Scan for the cell matching the given text and deliver its [X, Y] coordinate at center. 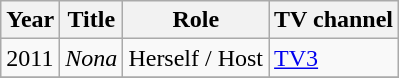
Title [92, 20]
Year [30, 20]
TV3 [334, 58]
Role [196, 20]
2011 [30, 58]
Nona [92, 58]
TV channel [334, 20]
Herself / Host [196, 58]
